Pinpoint the cell where the given text exists, returning its [X, Y] midpoint coordinate. 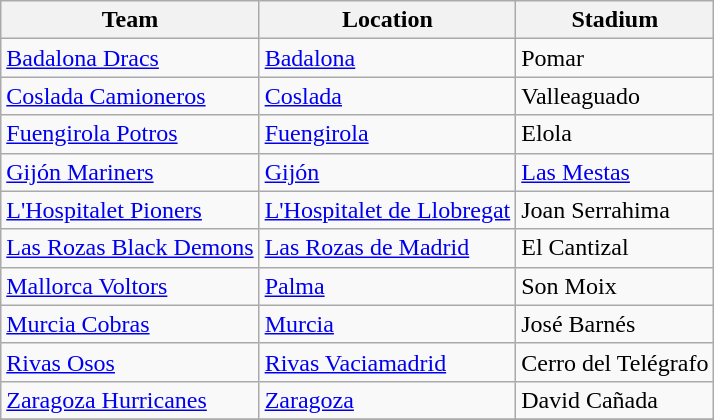
Valleaguado [615, 96]
Las Rozas Black Demons [130, 248]
Joan Serrahima [615, 210]
Rivas Osos [130, 362]
Murcia Cobras [130, 324]
David Cañada [615, 400]
José Barnés [615, 324]
Fuengirola Potros [130, 134]
Cerro del Telégrafo [615, 362]
Zaragoza Hurricanes [130, 400]
Mallorca Voltors [130, 286]
Coslada Camioneros [130, 96]
Gijón [388, 172]
L'Hospitalet Pioners [130, 210]
Coslada [388, 96]
Palma [388, 286]
Stadium [615, 20]
Zaragoza [388, 400]
Fuengirola [388, 134]
Son Moix [615, 286]
L'Hospitalet de Llobregat [388, 210]
Team [130, 20]
Las Mestas [615, 172]
Murcia [388, 324]
Location [388, 20]
Pomar [615, 58]
El Cantizal [615, 248]
Rivas Vaciamadrid [388, 362]
Elola [615, 134]
Badalona [388, 58]
Gijón Mariners [130, 172]
Las Rozas de Madrid [388, 248]
Badalona Dracs [130, 58]
